Capture the cell that displays the provided text and extract its (x, y) central coordinate. 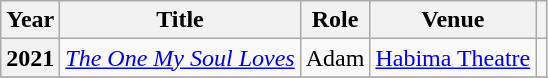
Venue (453, 20)
Habima Theatre (453, 58)
The One My Soul Loves (180, 58)
Role (335, 20)
Year (30, 20)
Adam (335, 58)
Title (180, 20)
2021 (30, 58)
